Locate the cell with the specified text and output its [X, Y] center coordinate. 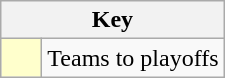
Key [112, 20]
Teams to playoffs [133, 58]
